Search for the cell housing the specified text and yield its (x, y) center coordinate. 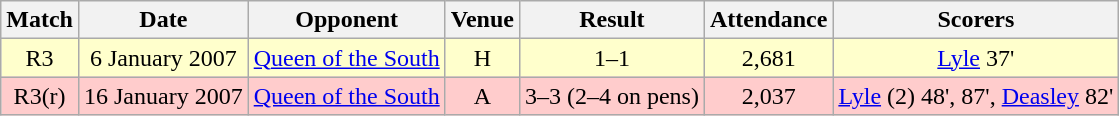
6 January 2007 (163, 58)
2,681 (768, 58)
Lyle (2) 48', 87', Deasley 82' (976, 96)
16 January 2007 (163, 96)
3–3 (2–4 on pens) (612, 96)
Result (612, 20)
Scorers (976, 20)
Date (163, 20)
Venue (482, 20)
1–1 (612, 58)
H (482, 58)
Lyle 37' (976, 58)
R3 (40, 58)
Opponent (346, 20)
Match (40, 20)
R3(r) (40, 96)
A (482, 96)
Attendance (768, 20)
2,037 (768, 96)
